Capture the cell that displays the provided text and extract its (X, Y) central coordinate. 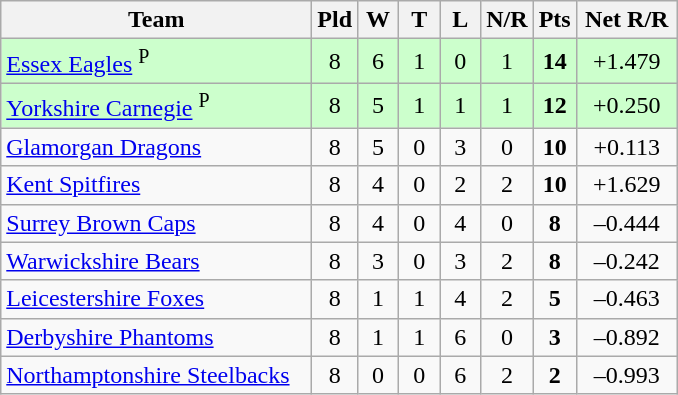
–0.993 (626, 375)
–0.892 (626, 337)
Yorkshire Carnegie P (156, 106)
Northamptonshire Steelbacks (156, 375)
+1.629 (626, 185)
Derbyshire Phantoms (156, 337)
W (378, 20)
+0.250 (626, 106)
T (420, 20)
Essex Eagles P (156, 62)
Glamorgan Dragons (156, 147)
Warwickshire Bears (156, 261)
Surrey Brown Caps (156, 223)
L (460, 20)
N/R (507, 20)
Pts (554, 20)
+0.113 (626, 147)
Net R/R (626, 20)
14 (554, 62)
–0.463 (626, 299)
Team (156, 20)
–0.444 (626, 223)
Kent Spitfires (156, 185)
Pld (335, 20)
Leicestershire Foxes (156, 299)
+1.479 (626, 62)
12 (554, 106)
–0.242 (626, 261)
